Determine the (X, Y) coordinate at the center of the cell enclosing the given text.  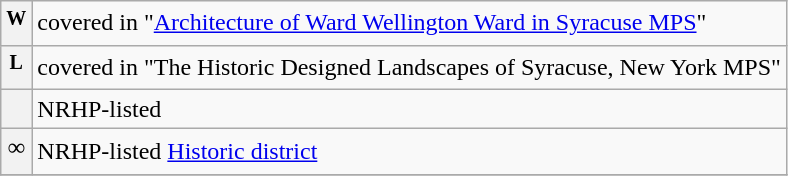
NRHP-listed (410, 109)
covered in "The Historic Designed Landscapes of Syracuse, New York MPS" (410, 68)
W (16, 24)
L (16, 68)
NRHP-listed Historic district (410, 152)
∞ (16, 152)
covered in "Architecture of Ward Wellington Ward in Syracuse MPS" (410, 24)
